Return the [X, Y] coordinate for the center point of the cell that contains the specified text.  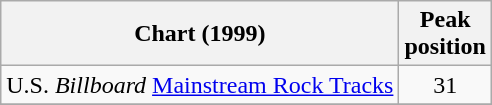
31 [445, 85]
Peakposition [445, 34]
Chart (1999) [200, 34]
U.S. Billboard Mainstream Rock Tracks [200, 85]
